Find where the given text appears and provide that cell's center as [X, Y] coordinate. 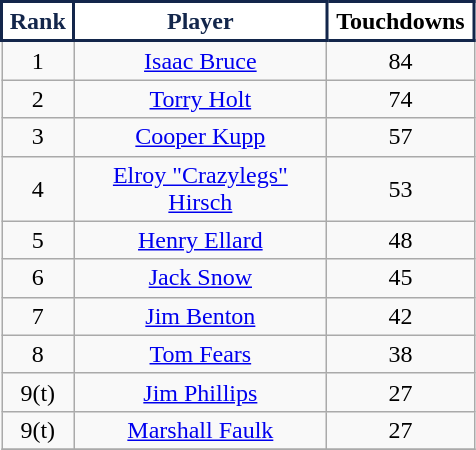
Elroy "Crazylegs" Hirsch [200, 188]
Henry Ellard [200, 240]
7 [38, 316]
Cooper Kupp [200, 137]
57 [401, 137]
84 [401, 60]
4 [38, 188]
Torry Holt [200, 99]
2 [38, 99]
42 [401, 316]
Rank [38, 22]
1 [38, 60]
45 [401, 278]
6 [38, 278]
Marshall Faulk [200, 430]
74 [401, 99]
53 [401, 188]
Jim Benton [200, 316]
48 [401, 240]
3 [38, 137]
Tom Fears [200, 354]
5 [38, 240]
8 [38, 354]
38 [401, 354]
Jack Snow [200, 278]
Jim Phillips [200, 392]
Touchdowns [401, 22]
Isaac Bruce [200, 60]
Player [200, 22]
